Identify which cell holds the provided text, then report its (X, Y) central coordinate. 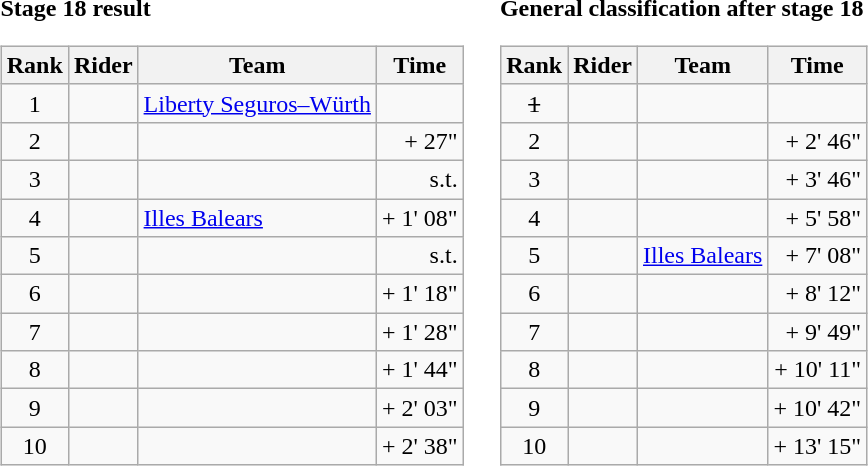
+ 1' 28" (420, 332)
+ 2' 46" (818, 141)
+ 5' 58" (818, 217)
+ 27" (420, 141)
+ 1' 08" (420, 217)
+ 1' 44" (420, 370)
+ 10' 42" (818, 408)
+ 1' 18" (420, 294)
+ 3' 46" (818, 179)
+ 10' 11" (818, 370)
+ 13' 15" (818, 446)
+ 9' 49" (818, 332)
+ 2' 38" (420, 446)
+ 8' 12" (818, 294)
+ 7' 08" (818, 256)
+ 2' 03" (420, 408)
Liberty Seguros–Würth (257, 103)
